Return [X, Y] of the center of cell containing provided text 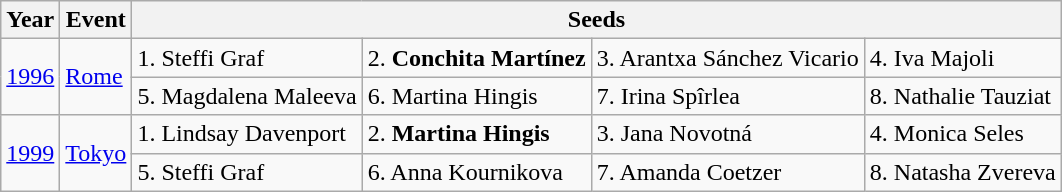
Year [30, 20]
4. Iva Majoli [962, 58]
6. Martina Hingis [476, 96]
1. Lindsay Davenport [247, 134]
3. Jana Novotná [728, 134]
2. Martina Hingis [476, 134]
5. Steffi Graf [247, 172]
3. Arantxa Sánchez Vicario [728, 58]
1996 [30, 77]
5. Magdalena Maleeva [247, 96]
Seeds [596, 20]
7. Amanda Coetzer [728, 172]
8. Nathalie Tauziat [962, 96]
4. Monica Seles [962, 134]
1999 [30, 153]
Event [96, 20]
Rome [96, 77]
8. Natasha Zvereva [962, 172]
Tokyo [96, 153]
1. Steffi Graf [247, 58]
2. Conchita Martínez [476, 58]
7. Irina Spîrlea [728, 96]
6. Anna Kournikova [476, 172]
